Scan for the cell matching the given text and deliver its (X, Y) coordinate at center. 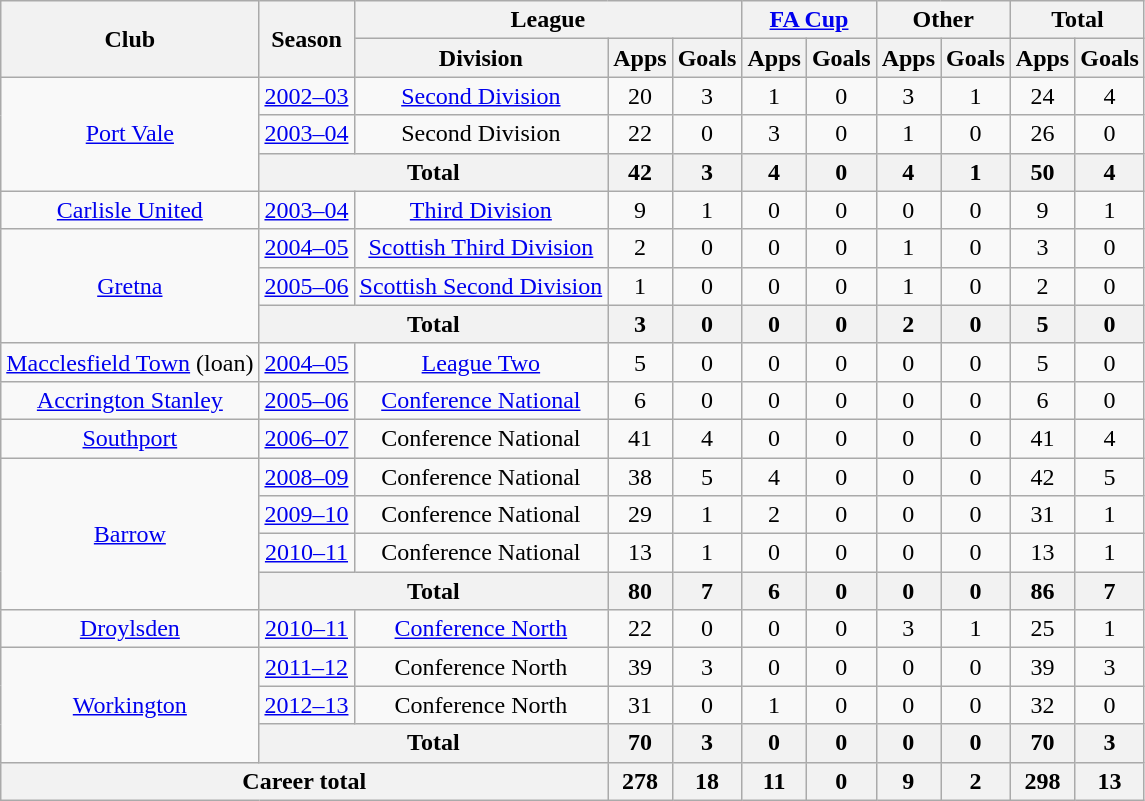
2009–10 (306, 515)
80 (640, 591)
25 (1042, 629)
Macclesfield Town (loan) (130, 362)
Workington (130, 705)
26 (1042, 134)
2002–03 (306, 96)
18 (707, 781)
32 (1042, 705)
Division (481, 58)
FA Cup (809, 20)
86 (1042, 591)
2011–12 (306, 667)
Career total (304, 781)
278 (640, 781)
Droylsden (130, 629)
Scottish Second Division (481, 286)
38 (640, 477)
Season (306, 39)
League (548, 20)
Third Division (481, 210)
50 (1042, 172)
Carlisle United (130, 210)
11 (774, 781)
2008–09 (306, 477)
Other (943, 20)
Accrington Stanley (130, 400)
Southport (130, 438)
Barrow (130, 534)
Scottish Third Division (481, 248)
2006–07 (306, 438)
2012–13 (306, 705)
298 (1042, 781)
Port Vale (130, 134)
20 (640, 96)
League Two (481, 362)
29 (640, 515)
Club (130, 39)
24 (1042, 96)
Gretna (130, 286)
